Detect which cell encompasses the target text, then output its (x, y) center coordinate. 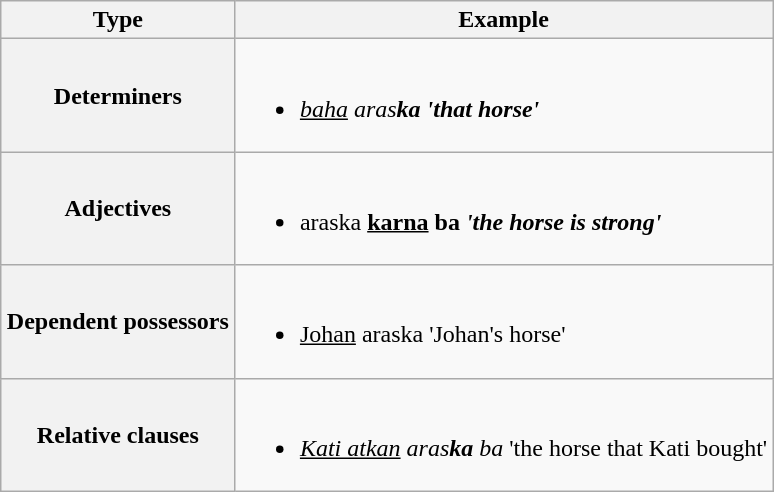
Relative clauses (118, 434)
Kati atkan araska ba 'the horse that Kati bought' (503, 434)
araska karna ba 'the horse is strong' (503, 208)
Example (503, 20)
Adjectives (118, 208)
Johan araska 'Johan's horse' (503, 322)
baha araska 'that horse' (503, 96)
Dependent possessors (118, 322)
Type (118, 20)
Determiners (118, 96)
